Determine the (X, Y) coordinate at the center of the cell enclosing the given text.  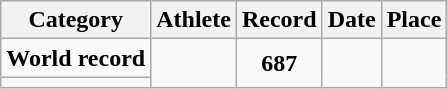
World record (76, 58)
Category (76, 20)
Place (414, 20)
Date (352, 20)
687 (279, 64)
Record (279, 20)
Athlete (194, 20)
